For the text-containing cell, return its midpoint in [X, Y] coordinate format. 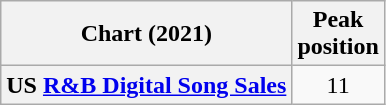
11 [338, 85]
US R&B Digital Song Sales [146, 85]
Chart (2021) [146, 34]
Peakposition [338, 34]
